Output the [x, y] coordinate of the center of the cell containing the given text.  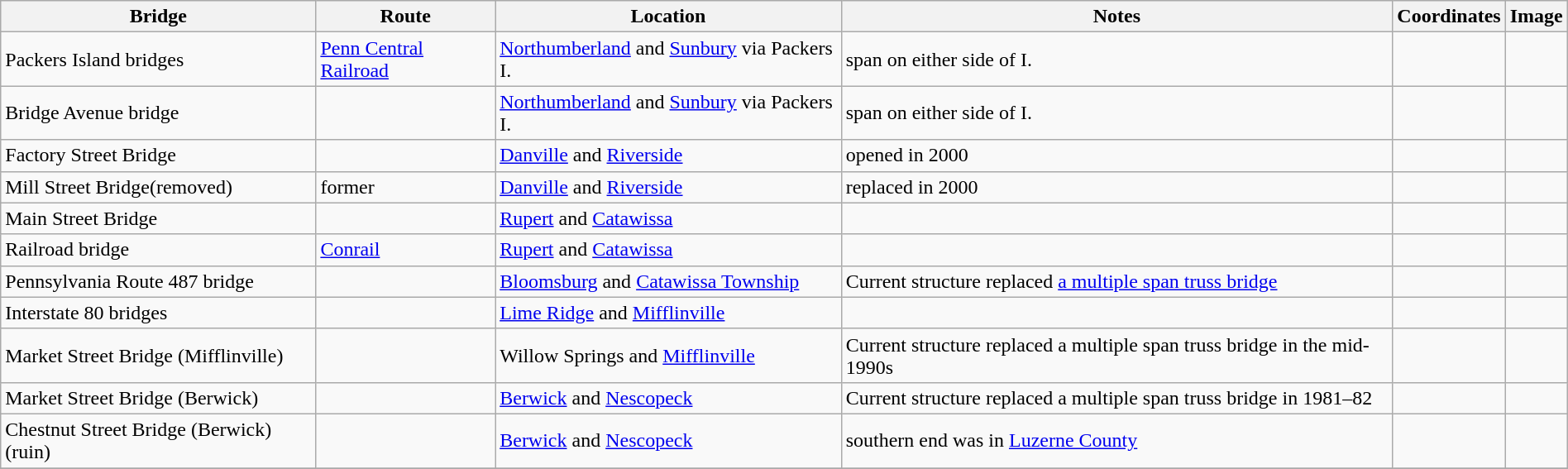
Route [405, 17]
Bridge Avenue bridge [159, 112]
Packers Island bridges [159, 60]
Market Street Bridge (Berwick) [159, 398]
Location [668, 17]
Bloomsburg and Catawissa Township [668, 281]
Coordinates [1449, 17]
Main Street Bridge [159, 218]
Image [1537, 17]
Pennsylvania Route 487 bridge [159, 281]
Lime Ridge and Mifflinville [668, 313]
Factory Street Bridge [159, 156]
Bridge [159, 17]
southern end was in Luzerne County [1116, 440]
Notes [1116, 17]
Market Street Bridge (Mifflinville) [159, 356]
Current structure replaced a multiple span truss bridge in the mid-1990s [1116, 356]
Interstate 80 bridges [159, 313]
former [405, 187]
opened in 2000 [1116, 156]
Chestnut Street Bridge (Berwick) (ruin) [159, 440]
Current structure replaced a multiple span truss bridge [1116, 281]
Mill Street Bridge(removed) [159, 187]
Current structure replaced a multiple span truss bridge in 1981–82 [1116, 398]
replaced in 2000 [1116, 187]
Willow Springs and Mifflinville [668, 356]
Railroad bridge [159, 250]
Penn Central Railroad [405, 60]
Conrail [405, 250]
